Output the (X, Y) coordinate of the center of the cell containing the given text.  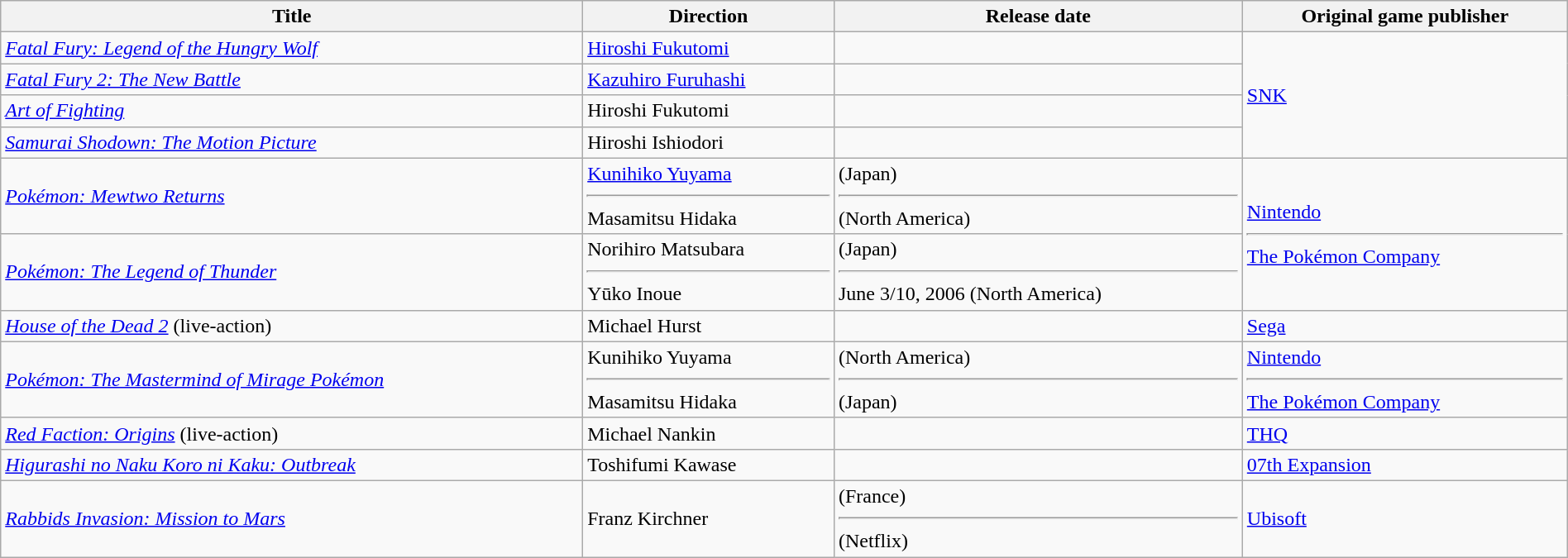
Sega (1404, 326)
Pokémon: The Legend of Thunder (292, 272)
(France) (Netflix) (1038, 518)
Fatal Fury 2: The New Battle (292, 79)
(North America) (Japan) (1038, 379)
Higurashi no Naku Koro ni Kaku: Outbreak (292, 465)
Original game publisher (1404, 17)
Rabbids Invasion: Mission to Mars (292, 518)
Kazuhiro Furuhashi (709, 79)
(Japan) (North America) (1038, 196)
Samurai Shodown: The Motion Picture (292, 142)
Fatal Fury: Legend of the Hungry Wolf (292, 48)
SNK (1404, 95)
Pokémon: Mewtwo Returns (292, 196)
Direction (709, 17)
07th Expansion (1404, 465)
Ubisoft (1404, 518)
Pokémon: The Mastermind of Mirage Pokémon (292, 379)
Franz Kirchner (709, 518)
Michael Hurst (709, 326)
Hiroshi Ishiodori (709, 142)
House of the Dead 2 (live-action) (292, 326)
(Japan)June 3/10, 2006 (North America) (1038, 272)
THQ (1404, 433)
Michael Nankin (709, 433)
Art of Fighting (292, 111)
Title (292, 17)
Release date (1038, 17)
Toshifumi Kawase (709, 465)
Red Faction: Origins (live-action) (292, 433)
Norihiro MatsubaraYūko Inoue (709, 272)
